Determine the [X, Y] coordinate at the center of the cell enclosing the given text.  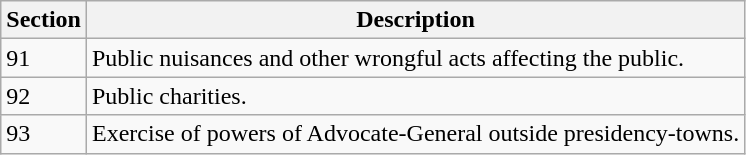
92 [44, 96]
91 [44, 58]
Exercise of powers of Advocate-General outside presidency-towns. [415, 134]
Public charities. [415, 96]
Description [415, 20]
Section [44, 20]
93 [44, 134]
Public nuisances and other wrongful acts affecting the public. [415, 58]
